Detect which cell encompasses the target text, then output its [x, y] center coordinate. 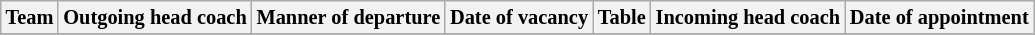
Date of vacancy [519, 17]
Table [622, 17]
Team [30, 17]
Outgoing head coach [154, 17]
Date of appointment [940, 17]
Incoming head coach [748, 17]
Manner of departure [349, 17]
